Extract the [x, y] coordinate from the center of the cell holding the provided text.  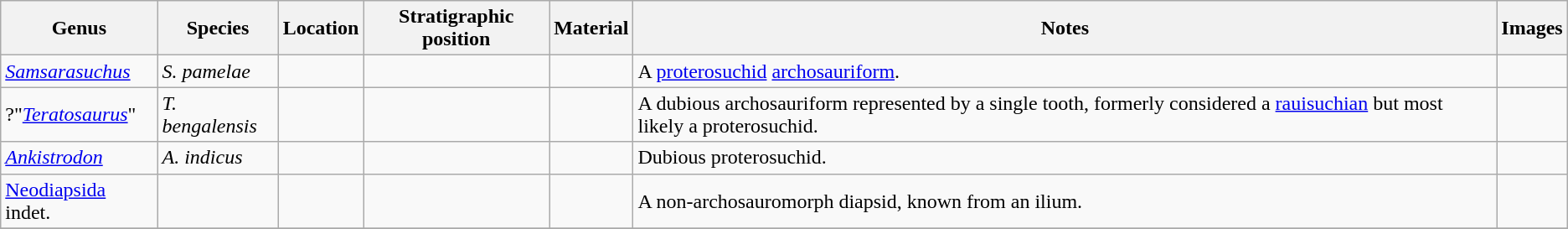
A. indicus [218, 158]
Samsarasuchus [79, 71]
Images [1532, 29]
A proterosuchid archosauriform. [1065, 71]
Stratigraphic position [456, 29]
Location [321, 29]
?"Teratosaurus" [79, 114]
Notes [1065, 29]
Dubious proterosuchid. [1065, 158]
A non-archosauromorph diapsid, known from an ilium. [1065, 201]
Genus [79, 29]
S. pamelae [218, 71]
Ankistrodon [79, 158]
T. bengalensis [218, 114]
Species [218, 29]
Neodiapsida indet. [79, 201]
Material [591, 29]
A dubious archosauriform represented by a single tooth, formerly considered a rauisuchian but most likely a proterosuchid. [1065, 114]
